Capture the cell that displays the provided text and extract its (X, Y) central coordinate. 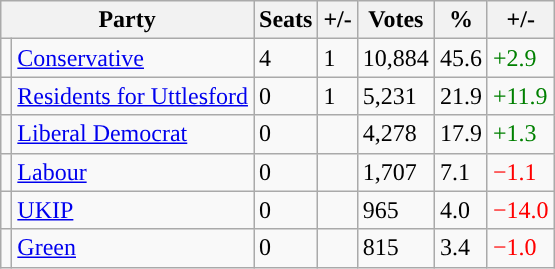
Liberal Democrat (133, 134)
4,278 (396, 134)
1,707 (396, 172)
% (460, 20)
21.9 (460, 96)
UKIP (133, 210)
+2.9 (520, 58)
Conservative (133, 58)
3.4 (460, 248)
45.6 (460, 58)
+1.3 (520, 134)
Green (133, 248)
7.1 (460, 172)
965 (396, 210)
17.9 (460, 134)
−1.0 (520, 248)
10,884 (396, 58)
Labour (133, 172)
Votes (396, 20)
−1.1 (520, 172)
−14.0 (520, 210)
Seats (286, 20)
Party (128, 20)
+11.9 (520, 96)
4.0 (460, 210)
4 (286, 58)
815 (396, 248)
5,231 (396, 96)
Residents for Uttlesford (133, 96)
